Search for the cell housing the specified text and yield its (X, Y) center coordinate. 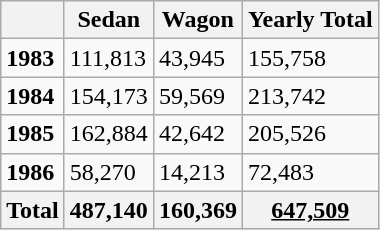
487,140 (108, 210)
162,884 (108, 134)
647,509 (310, 210)
1984 (33, 96)
58,270 (108, 172)
111,813 (108, 58)
154,173 (108, 96)
1986 (33, 172)
72,483 (310, 172)
59,569 (198, 96)
1983 (33, 58)
Wagon (198, 20)
213,742 (310, 96)
43,945 (198, 58)
Yearly Total (310, 20)
Sedan (108, 20)
Total (33, 210)
160,369 (198, 210)
1985 (33, 134)
205,526 (310, 134)
14,213 (198, 172)
42,642 (198, 134)
155,758 (310, 58)
